Output the (x, y) coordinate of the center of the cell containing the given text.  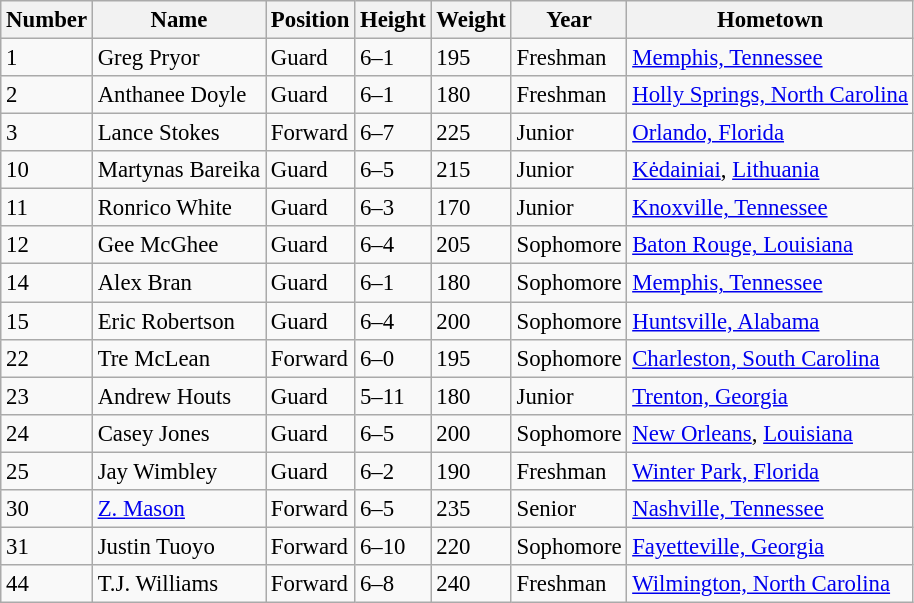
23 (47, 396)
Jay Wimbley (178, 471)
25 (47, 471)
11 (47, 208)
Martynas Bareika (178, 170)
15 (47, 321)
Name (178, 20)
6–2 (393, 471)
Nashville, Tennessee (770, 509)
6–10 (393, 546)
31 (47, 546)
Hometown (770, 20)
Height (393, 20)
6–7 (393, 133)
1 (47, 58)
Winter Park, Florida (770, 471)
Orlando, Florida (770, 133)
Eric Robertson (178, 321)
2 (47, 95)
Baton Rouge, Louisiana (770, 245)
Tre McLean (178, 358)
Position (310, 20)
Alex Bran (178, 283)
6–3 (393, 208)
170 (471, 208)
6–0 (393, 358)
Knoxville, Tennessee (770, 208)
6–8 (393, 584)
Charleston, South Carolina (770, 358)
3 (47, 133)
240 (471, 584)
10 (47, 170)
235 (471, 509)
Number (47, 20)
14 (47, 283)
Justin Tuoyo (178, 546)
Wilmington, North Carolina (770, 584)
12 (47, 245)
30 (47, 509)
220 (471, 546)
Gee McGhee (178, 245)
Anthanee Doyle (178, 95)
44 (47, 584)
Fayetteville, Georgia (770, 546)
Year (569, 20)
Z. Mason (178, 509)
205 (471, 245)
Andrew Houts (178, 396)
Ronrico White (178, 208)
Casey Jones (178, 433)
24 (47, 433)
190 (471, 471)
215 (471, 170)
Trenton, Georgia (770, 396)
New Orleans, Louisiana (770, 433)
Weight (471, 20)
Lance Stokes (178, 133)
T.J. Williams (178, 584)
Holly Springs, North Carolina (770, 95)
Kėdainiai, Lithuania (770, 170)
Greg Pryor (178, 58)
5–11 (393, 396)
Senior (569, 509)
Huntsville, Alabama (770, 321)
225 (471, 133)
22 (47, 358)
